Identify which cell holds the provided text, then report its (x, y) central coordinate. 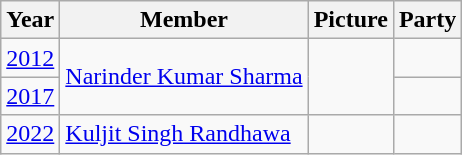
Narinder Kumar Sharma (184, 77)
2022 (30, 134)
2017 (30, 96)
Party (427, 20)
Member (184, 20)
2012 (30, 58)
Kuljit Singh Randhawa (184, 134)
Picture (350, 20)
Year (30, 20)
